Scan for the cell matching the given text and deliver its (X, Y) coordinate at center. 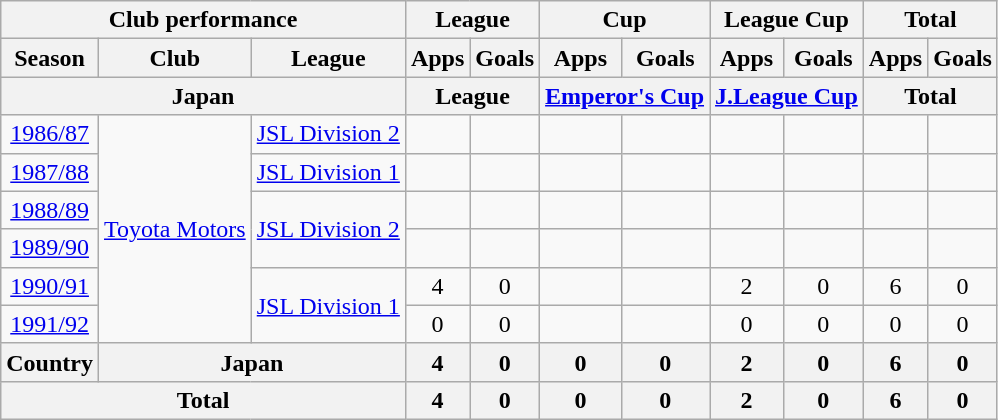
1986/87 (50, 134)
Club performance (204, 20)
1991/92 (50, 324)
Club (174, 58)
Cup (625, 20)
Toyota Motors (174, 229)
J.League Cup (787, 96)
Country (50, 362)
Season (50, 58)
1989/90 (50, 248)
Emperor's Cup (625, 96)
League Cup (787, 20)
1987/88 (50, 172)
1988/89 (50, 210)
1990/91 (50, 286)
